From the cell containing the given text, extract its center point as (x, y) coordinate. 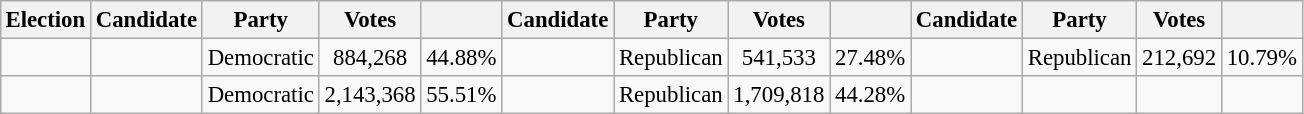
44.28% (870, 95)
Election (45, 20)
541,533 (779, 57)
27.48% (870, 57)
44.88% (462, 57)
2,143,368 (370, 95)
10.79% (1262, 57)
55.51% (462, 95)
212,692 (1180, 57)
884,268 (370, 57)
1,709,818 (779, 95)
